Extract the (X, Y) coordinate from the center of the cell holding the provided text.  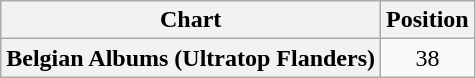
Belgian Albums (Ultratop Flanders) (191, 58)
Position (428, 20)
Chart (191, 20)
38 (428, 58)
